Find where the given text appears and provide that cell's center as [X, Y] coordinate. 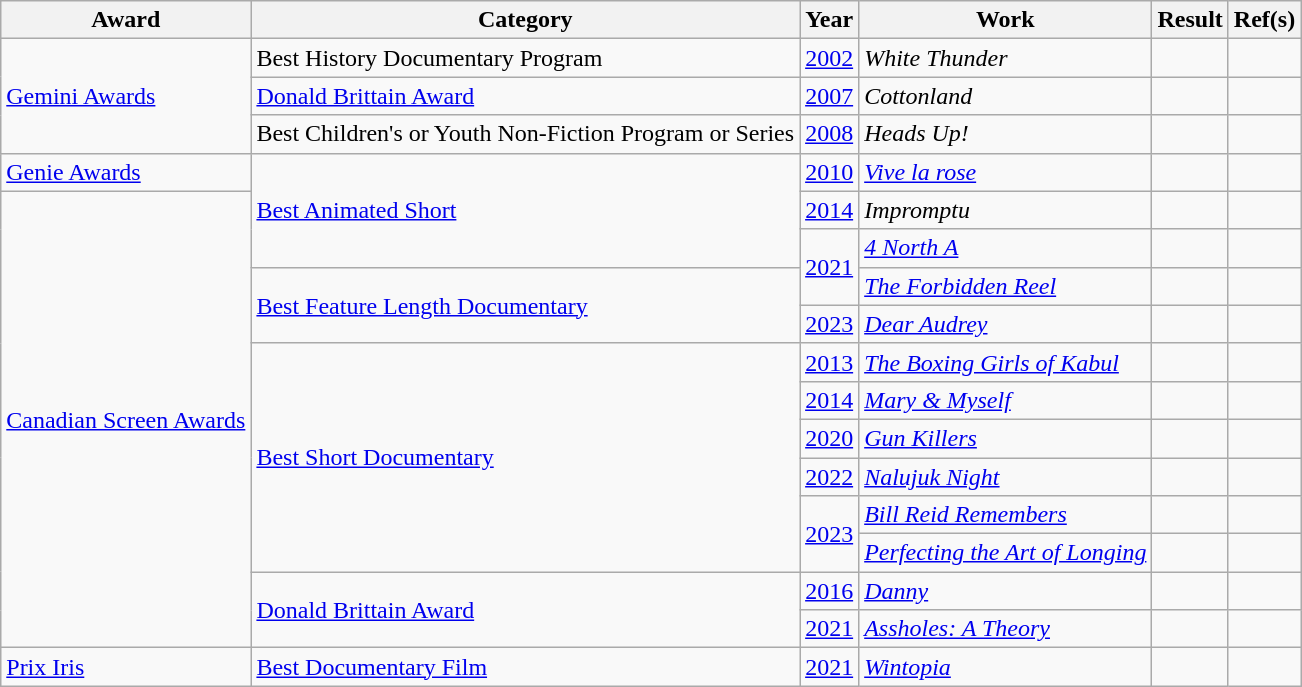
Best Feature Length Documentary [526, 305]
2016 [830, 591]
Gemini Awards [126, 96]
Result [1190, 20]
Assholes: A Theory [1006, 629]
Genie Awards [126, 172]
Mary & Myself [1006, 400]
Canadian Screen Awards [126, 420]
Danny [1006, 591]
Best History Documentary Program [526, 58]
The Forbidden Reel [1006, 286]
Work [1006, 20]
Prix Iris [126, 667]
Category [526, 20]
Best Short Documentary [526, 457]
Best Animated Short [526, 210]
4 North A [1006, 248]
2013 [830, 362]
Best Documentary Film [526, 667]
2008 [830, 134]
Perfecting the Art of Longing [1006, 553]
2020 [830, 438]
Impromptu [1006, 210]
2022 [830, 477]
Wintopia [1006, 667]
Best Children's or Youth Non-Fiction Program or Series [526, 134]
Year [830, 20]
Ref(s) [1264, 20]
The Boxing Girls of Kabul [1006, 362]
White Thunder [1006, 58]
Dear Audrey [1006, 324]
Vive la rose [1006, 172]
Heads Up! [1006, 134]
Nalujuk Night [1006, 477]
Bill Reid Remembers [1006, 515]
2002 [830, 58]
2007 [830, 96]
Cottonland [1006, 96]
Award [126, 20]
Gun Killers [1006, 438]
2010 [830, 172]
